Search for the cell housing the specified text and yield its (X, Y) center coordinate. 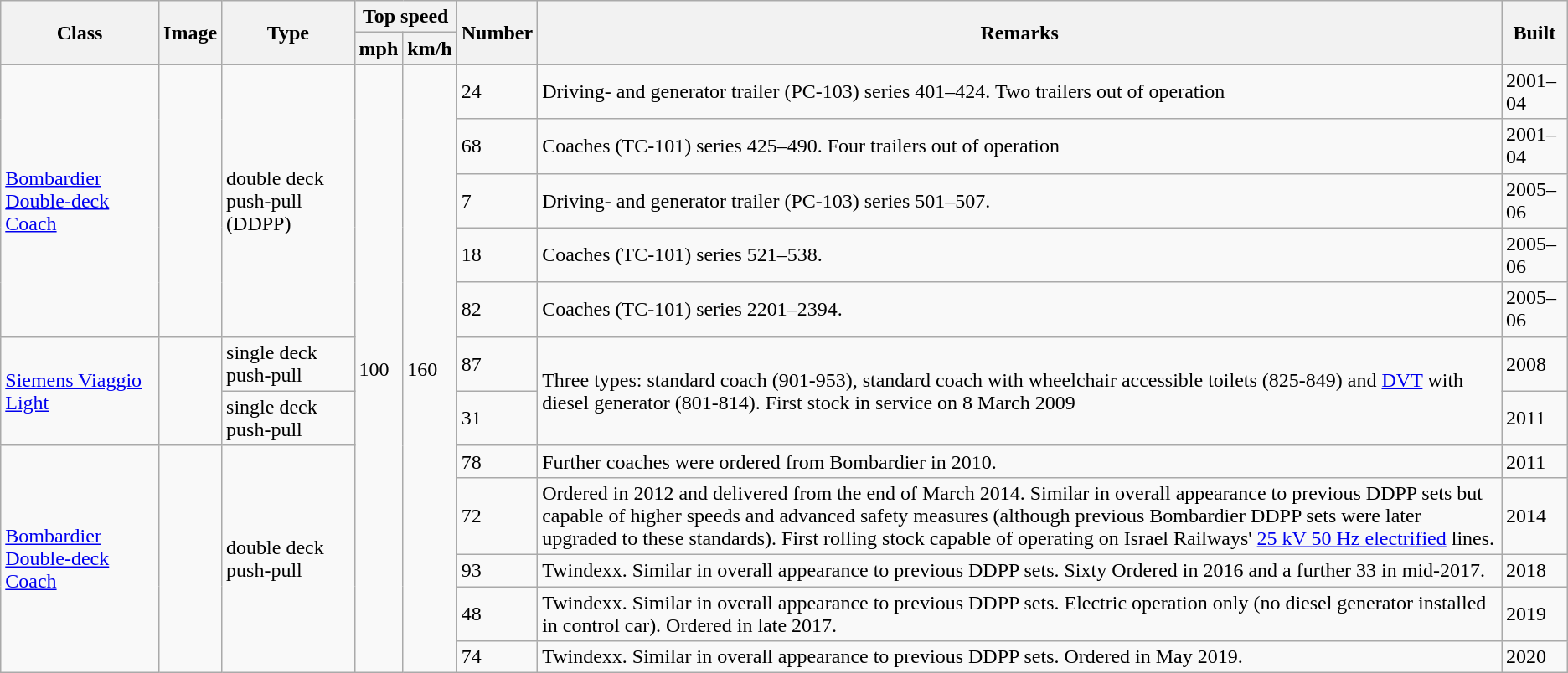
2018 (1534, 570)
Twindexx. Similar in overall appearance to previous DDPP sets. Sixty Ordered in 2016 and a further 33 in mid-2017. (1020, 570)
93 (497, 570)
2008 (1534, 363)
Driving- and generator trailer (PC-103) series 401–424. Two trailers out of operation (1020, 92)
Coaches (TC-101) series 425–490. Four trailers out of operation (1020, 146)
7 (497, 201)
31 (497, 419)
Coaches (TC-101) series 521–538. (1020, 254)
68 (497, 146)
Further coaches were ordered from Bombardier in 2010. (1020, 461)
2020 (1534, 657)
100 (379, 368)
2014 (1534, 516)
Number (497, 33)
24 (497, 92)
72 (497, 516)
Top speed (405, 17)
Class (80, 33)
Built (1534, 33)
74 (497, 657)
2019 (1534, 613)
double deck push-pull (288, 559)
160 (430, 368)
82 (497, 310)
Driving- and generator trailer (PC-103) series 501–507. (1020, 201)
Siemens Viaggio Light (80, 391)
Image (191, 33)
Type (288, 33)
78 (497, 461)
87 (497, 363)
mph (379, 49)
Twindexx. Similar in overall appearance to previous DDPP sets. Ordered in May 2019. (1020, 657)
48 (497, 613)
double deck push-pull (DDPP) (288, 201)
Remarks (1020, 33)
18 (497, 254)
Coaches (TC-101) series 2201–2394. (1020, 310)
km/h (430, 49)
